Return the (X, Y) coordinate for the center point of the cell that contains the specified text.  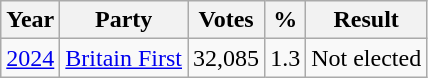
Party (124, 20)
Britain First (124, 58)
2024 (30, 58)
32,085 (226, 58)
Not elected (366, 58)
Votes (226, 20)
1.3 (286, 58)
% (286, 20)
Year (30, 20)
Result (366, 20)
